Return the (X, Y) coordinate for the center point of the cell that contains the specified text.  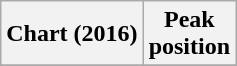
Chart (2016) (72, 34)
Peakposition (189, 34)
